Return [x, y] of the center of cell containing provided text 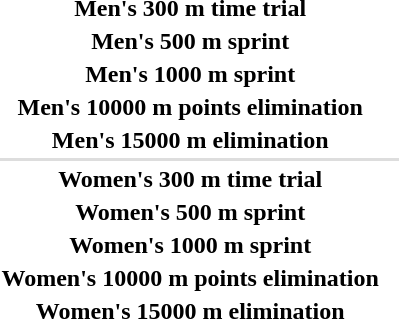
Women's 10000 m points elimination [190, 278]
Women's 300 m time trial [190, 179]
Men's 15000 m elimination [190, 140]
Men's 10000 m points elimination [190, 107]
Men's 1000 m sprint [190, 74]
Men's 500 m sprint [190, 41]
Women's 500 m sprint [190, 212]
Women's 1000 m sprint [190, 245]
